Identify which cell holds the provided text, then report its (X, Y) central coordinate. 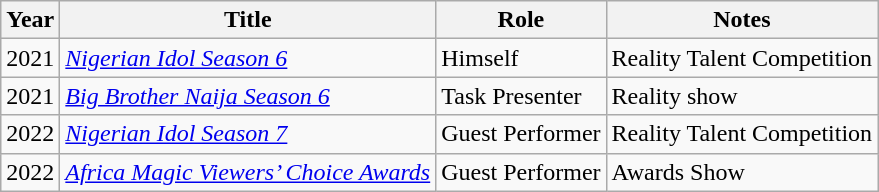
Nigerian Idol Season 7 (248, 134)
Year (30, 20)
Nigerian Idol Season 6 (248, 58)
Himself (521, 58)
Title (248, 20)
Big Brother Naija Season 6 (248, 96)
Awards Show (742, 172)
Role (521, 20)
Reality show (742, 96)
Task Presenter (521, 96)
Africa Magic Viewers’ Choice Awards (248, 172)
Notes (742, 20)
